Find where the given text appears and provide that cell's center as [X, Y] coordinate. 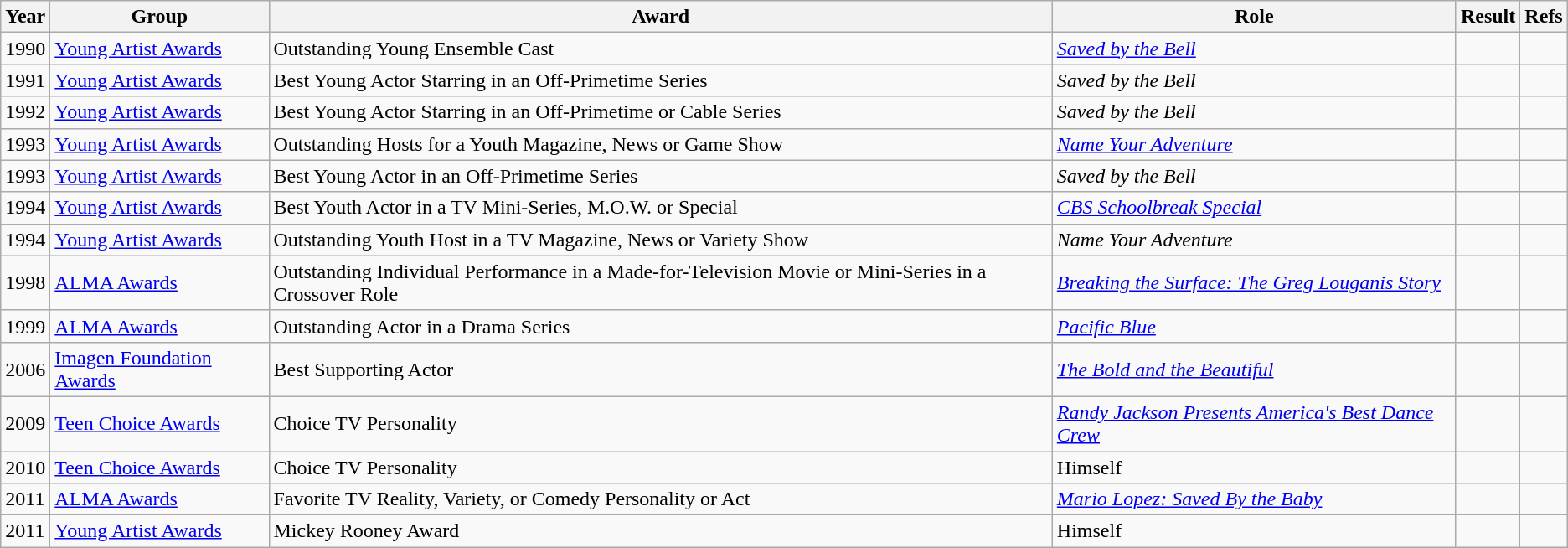
Outstanding Actor in a Drama Series [660, 326]
Year [25, 17]
1999 [25, 326]
Group [159, 17]
Breaking the Surface: The Greg Louganis Story [1254, 283]
Favorite TV Reality, Variety, or Comedy Personality or Act [660, 499]
Pacific Blue [1254, 326]
2009 [25, 424]
Best Supporting Actor [660, 369]
Mario Lopez: Saved By the Baby [1254, 499]
Mickey Rooney Award [660, 531]
Imagen Foundation Awards [159, 369]
Outstanding Young Ensemble Cast [660, 49]
Best Youth Actor in a TV Mini-Series, M.O.W. or Special [660, 208]
Refs [1544, 17]
Award [660, 17]
Role [1254, 17]
The Bold and the Beautiful [1254, 369]
Randy Jackson Presents America's Best Dance Crew [1254, 424]
Outstanding Individual Performance in a Made-for-Television Movie or Mini-Series in a Crossover Role [660, 283]
1991 [25, 80]
1992 [25, 112]
Result [1488, 17]
CBS Schoolbreak Special [1254, 208]
1990 [25, 49]
2010 [25, 467]
2006 [25, 369]
Outstanding Hosts for a Youth Magazine, News or Game Show [660, 144]
Best Young Actor in an Off-Primetime Series [660, 176]
Outstanding Youth Host in a TV Magazine, News or Variety Show [660, 240]
Best Young Actor Starring in an Off-Primetime Series [660, 80]
Best Young Actor Starring in an Off-Primetime or Cable Series [660, 112]
1998 [25, 283]
